Find where the given text appears and provide that cell's center as (x, y) coordinate. 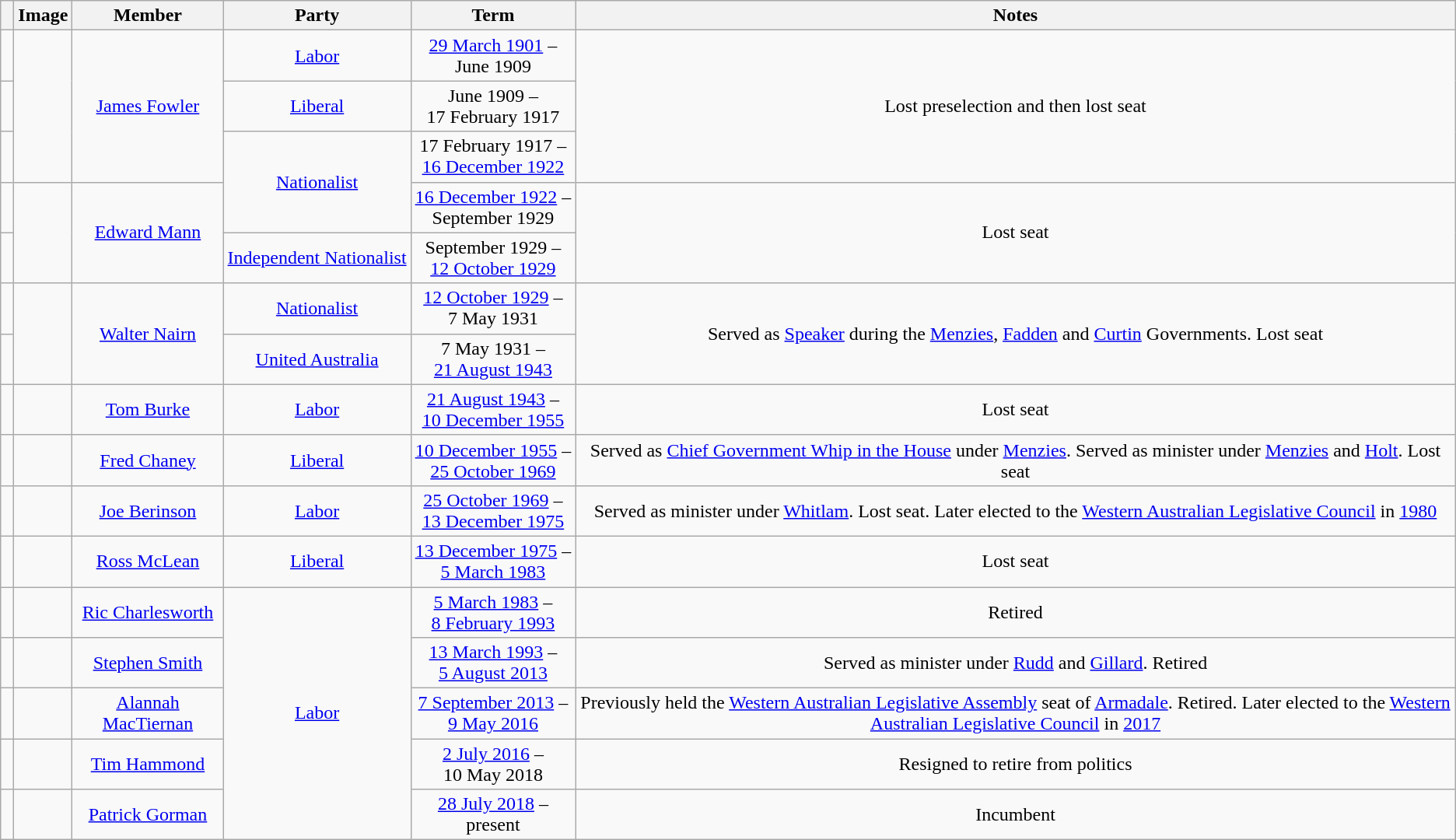
United Australia (317, 359)
Term (493, 16)
7 September 2013 –9 May 2016 (493, 714)
Stephen Smith (148, 663)
Ross McLean (148, 562)
Member (148, 16)
Tim Hammond (148, 764)
25 October 1969 –13 December 1975 (493, 510)
17 February 1917 –16 December 1922 (493, 157)
Joe Berinson (148, 510)
Party (317, 16)
10 December 1955 –25 October 1969 (493, 460)
Lost preselection and then lost seat (1016, 106)
5 March 1983 –8 February 1993 (493, 611)
Incumbent (1016, 815)
Served as Chief Government Whip in the House under Menzies. Served as minister under Menzies and Holt. Lost seat (1016, 460)
13 December 1975 –5 March 1983 (493, 562)
21 August 1943 –10 December 1955 (493, 409)
September 1929 –12 October 1929 (493, 258)
Served as minister under Whitlam. Lost seat. Later elected to the Western Australian Legislative Council in 1980 (1016, 510)
June 1909 –17 February 1917 (493, 106)
12 October 1929 –7 May 1931 (493, 308)
Tom Burke (148, 409)
Served as minister under Rudd and Gillard. Retired (1016, 663)
Resigned to retire from politics (1016, 764)
Patrick Gorman (148, 815)
28 July 2018 –present (493, 815)
2 July 2016 –10 May 2018 (493, 764)
16 December 1922 –September 1929 (493, 207)
Ric Charlesworth (148, 611)
Image (44, 16)
Fred Chaney (148, 460)
Notes (1016, 16)
Walter Nairn (148, 334)
29 March 1901 –June 1909 (493, 56)
Independent Nationalist (317, 258)
7 May 1931 –21 August 1943 (493, 359)
13 March 1993 –5 August 2013 (493, 663)
Alannah MacTiernan (148, 714)
Retired (1016, 611)
James Fowler (148, 106)
Served as Speaker during the Menzies, Fadden and Curtin Governments. Lost seat (1016, 334)
Edward Mann (148, 233)
